Extract the (x, y) coordinate from the center of the cell holding the provided text.  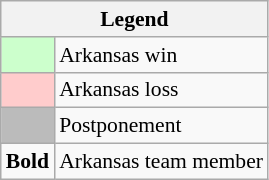
Postponement (161, 126)
Arkansas loss (161, 90)
Bold (28, 162)
Arkansas team member (161, 162)
Legend (134, 19)
Arkansas win (161, 55)
